Provide the [x, y] coordinate of the cell's center where the given text is located.  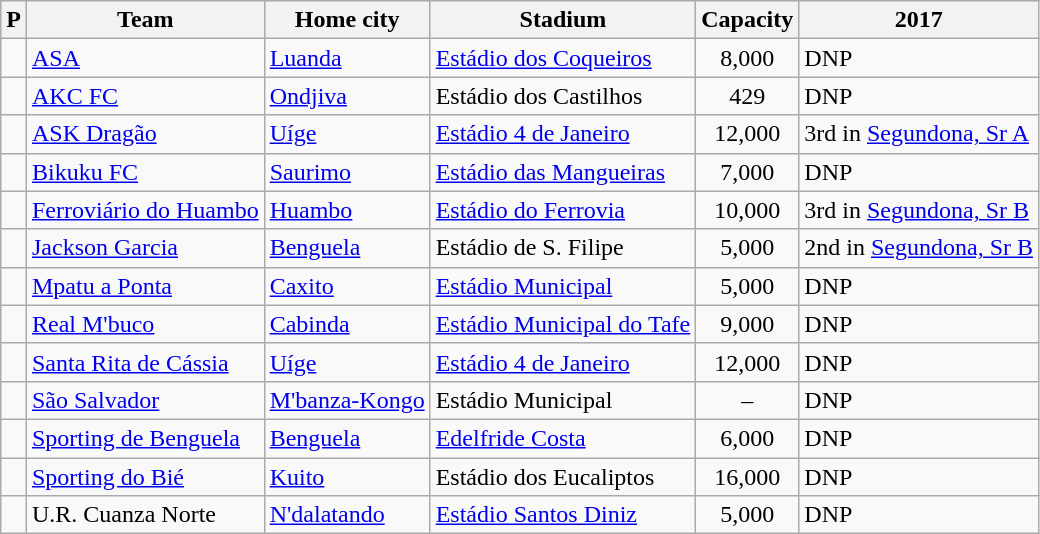
Luanda [347, 58]
Estádio do Ferrovia [563, 210]
N'dalatando [347, 515]
9,000 [748, 324]
Capacity [748, 20]
Estádio dos Eucaliptos [563, 477]
Estádio de S. Filipe [563, 248]
Saurimo [347, 172]
São Salvador [145, 400]
3rd in Segundona, Sr A [919, 134]
Estádio dos Castilhos [563, 96]
M'banza-Kongo [347, 400]
Cabinda [347, 324]
429 [748, 96]
Mpatu a Ponta [145, 286]
U.R. Cuanza Norte [145, 515]
Estádio dos Coqueiros [563, 58]
Estádio das Mangueiras [563, 172]
8,000 [748, 58]
Home city [347, 20]
3rd in Segundona, Sr B [919, 210]
– [748, 400]
Edelfride Costa [563, 438]
Real M'buco [145, 324]
Estádio Santos Diniz [563, 515]
Ondjiva [347, 96]
Estádio Municipal do Tafe [563, 324]
AKC FC [145, 96]
Ferroviário do Huambo [145, 210]
Jackson Garcia [145, 248]
Huambo [347, 210]
2nd in Segundona, Sr B [919, 248]
Team [145, 20]
ASK Dragão [145, 134]
7,000 [748, 172]
10,000 [748, 210]
Stadium [563, 20]
Santa Rita de Cássia [145, 362]
Sporting de Benguela [145, 438]
ASA [145, 58]
Bikuku FC [145, 172]
16,000 [748, 477]
Caxito [347, 286]
P [14, 20]
Kuito [347, 477]
2017 [919, 20]
Sporting do Bié [145, 477]
6,000 [748, 438]
